Detect which cell encompasses the target text, then output its (X, Y) center coordinate. 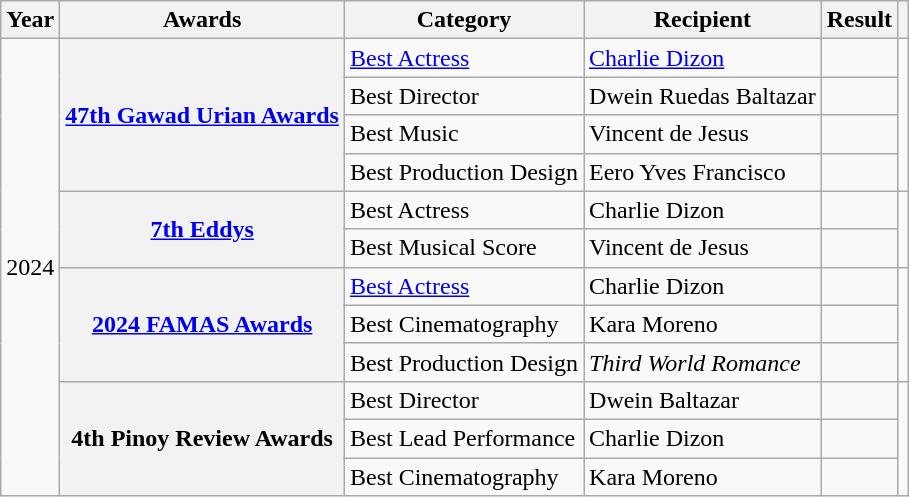
4th Pinoy Review Awards (202, 438)
Best Lead Performance (464, 438)
Year (30, 20)
Category (464, 20)
2024 (30, 268)
Best Musical Score (464, 248)
Awards (202, 20)
47th Gawad Urian Awards (202, 115)
Third World Romance (703, 362)
Dwein Baltazar (703, 400)
7th Eddys (202, 229)
Eero Yves Francisco (703, 172)
Recipient (703, 20)
2024 FAMAS Awards (202, 324)
Best Music (464, 134)
Result (859, 20)
Dwein Ruedas Baltazar (703, 96)
